Search for the cell housing the specified text and yield its (X, Y) center coordinate. 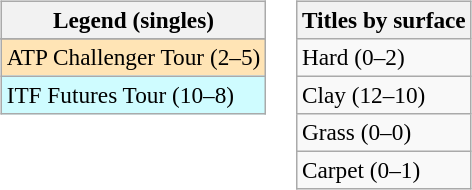
Legend (singles) (133, 20)
Clay (12–10) (384, 95)
Titles by surface (384, 20)
ATP Challenger Tour (2–5) (133, 57)
Carpet (0–1) (384, 171)
Grass (0–0) (384, 133)
Hard (0–2) (384, 57)
ITF Futures Tour (10–8) (133, 95)
